For the text-containing cell, return its midpoint in [X, Y] coordinate format. 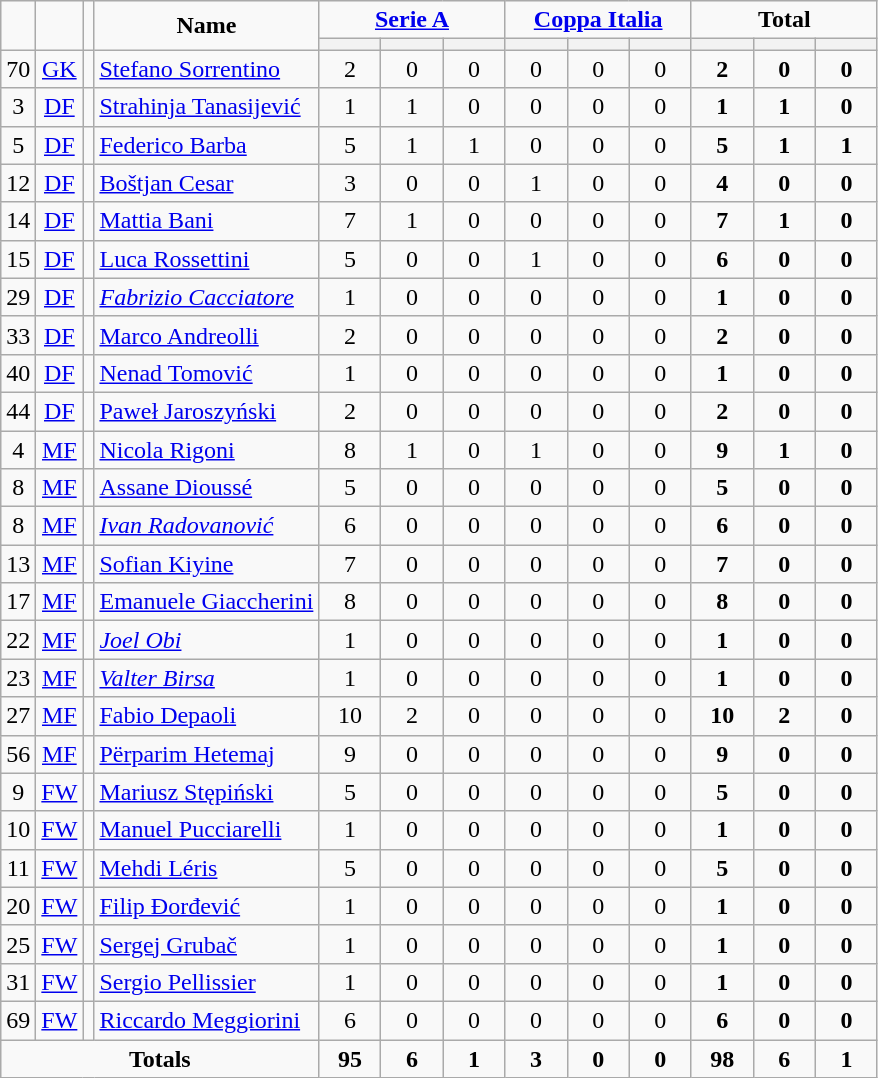
95 [350, 1059]
Përparim Hetemaj [206, 754]
Emanuele Giaccherini [206, 602]
Manuel Pucciarelli [206, 830]
56 [18, 754]
Mariusz Stępiński [206, 792]
22 [18, 640]
Riccardo Meggiorini [206, 1020]
Totals [160, 1059]
31 [18, 982]
Assane Dioussé [206, 488]
17 [18, 602]
Sofian Kiyine [206, 564]
69 [18, 1020]
Mehdi Léris [206, 868]
40 [18, 373]
Name [206, 26]
44 [18, 411]
14 [18, 221]
15 [18, 259]
GK [60, 69]
Valter Birsa [206, 678]
29 [18, 297]
11 [18, 868]
23 [18, 678]
Sergej Grubač [206, 944]
33 [18, 335]
Ivan Radovanović [206, 526]
Coppa Italia [598, 20]
Luca Rossettini [206, 259]
Nicola Rigoni [206, 449]
70 [18, 69]
Filip Đorđević [206, 906]
Joel Obi [206, 640]
Fabrizio Cacciatore [206, 297]
Stefano Sorrentino [206, 69]
12 [18, 183]
Nenad Tomović [206, 373]
13 [18, 564]
Fabio Depaoli [206, 716]
98 [722, 1059]
Sergio Pellissier [206, 982]
Strahinja Tanasijević [206, 107]
Paweł Jaroszyński [206, 411]
25 [18, 944]
Mattia Bani [206, 221]
Serie A [412, 20]
Marco Andreolli [206, 335]
Federico Barba [206, 145]
20 [18, 906]
27 [18, 716]
Total [784, 20]
Boštjan Cesar [206, 183]
